Return (X, Y) of the center of cell containing provided text 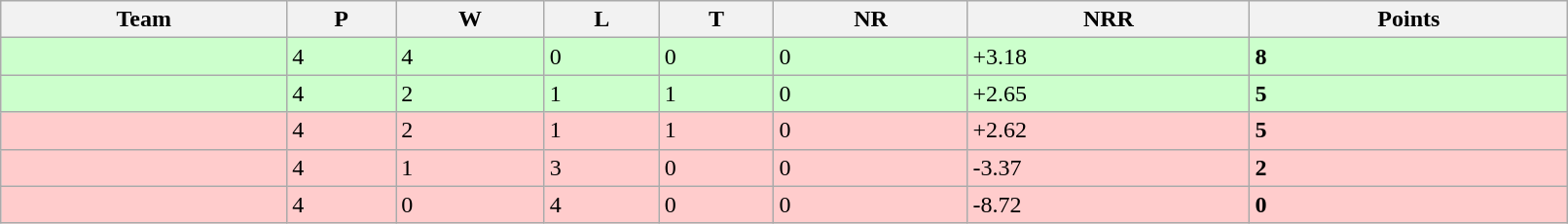
8 (1409, 56)
NRR (1109, 19)
Team (144, 19)
NR (870, 19)
T (716, 19)
3 (602, 168)
-3.37 (1109, 168)
+2.65 (1109, 93)
P (342, 19)
-8.72 (1109, 205)
+3.18 (1109, 56)
+2.62 (1109, 131)
W (471, 19)
Points (1409, 19)
L (602, 19)
